Extract the (X, Y) coordinate from the center of the cell holding the provided text.  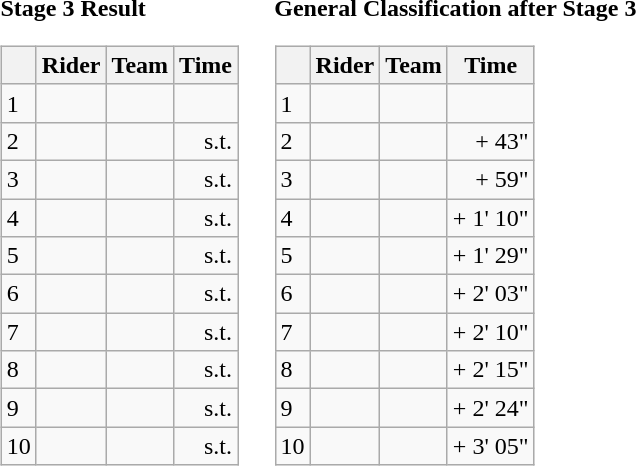
+ 59" (490, 179)
+ 2' 10" (490, 332)
+ 1' 29" (490, 256)
+ 2' 03" (490, 294)
+ 2' 15" (490, 370)
+ 3' 05" (490, 446)
+ 1' 10" (490, 217)
+ 2' 24" (490, 408)
+ 43" (490, 141)
